Locate the cell with the specified text and output its (x, y) center coordinate. 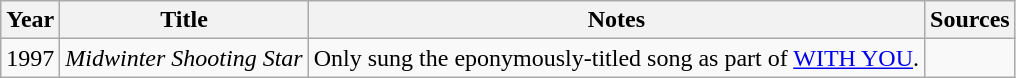
1997 (30, 58)
Midwinter Shooting Star (184, 58)
Year (30, 20)
Title (184, 20)
Only sung the eponymously-titled song as part of WITH YOU. (616, 58)
Sources (970, 20)
Notes (616, 20)
